Return (x, y) of the center of cell containing provided text 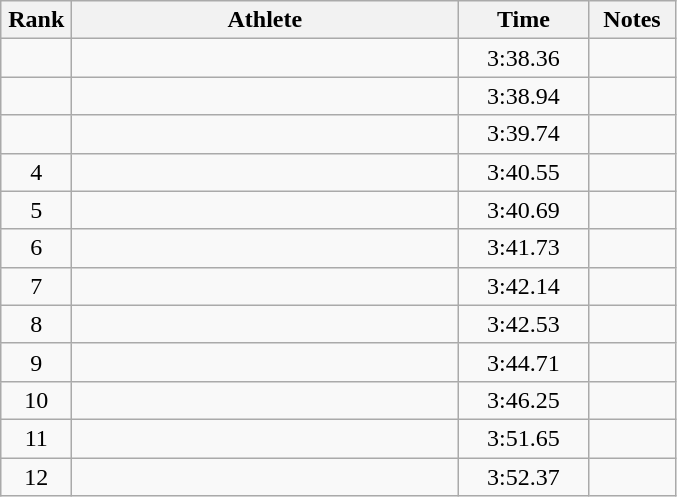
3:39.74 (524, 134)
3:52.37 (524, 477)
Athlete (265, 20)
3:40.55 (524, 172)
Notes (632, 20)
3:42.14 (524, 286)
3:41.73 (524, 248)
3:51.65 (524, 438)
4 (36, 172)
3:40.69 (524, 210)
Rank (36, 20)
11 (36, 438)
3:38.94 (524, 96)
Time (524, 20)
10 (36, 400)
3:42.53 (524, 324)
8 (36, 324)
12 (36, 477)
3:44.71 (524, 362)
5 (36, 210)
7 (36, 286)
3:38.36 (524, 58)
9 (36, 362)
3:46.25 (524, 400)
6 (36, 248)
